For the text-containing cell, return its midpoint in (x, y) coordinate format. 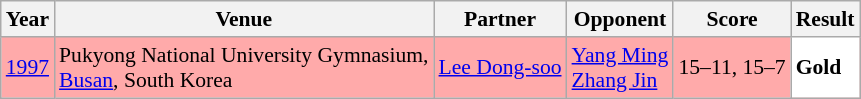
Lee Dong-soo (500, 68)
Gold (826, 68)
Partner (500, 19)
Yang Ming Zhang Jin (620, 68)
Opponent (620, 19)
Result (826, 19)
Score (732, 19)
Year (28, 19)
15–11, 15–7 (732, 68)
Venue (244, 19)
1997 (28, 68)
Pukyong National University Gymnasium,Busan, South Korea (244, 68)
